Return [x, y] of the center of cell containing provided text 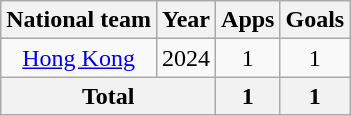
Goals [315, 20]
Hong Kong [79, 58]
National team [79, 20]
Total [108, 96]
Apps [248, 20]
2024 [186, 58]
Year [186, 20]
